Return [X, Y] of the center of cell containing provided text 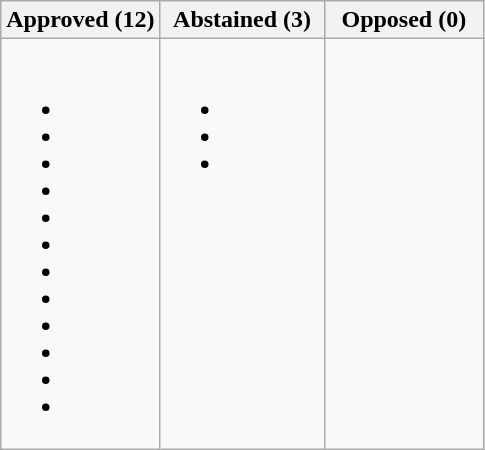
Approved (12) [80, 20]
Opposed (0) [404, 20]
Abstained (3) [242, 20]
